Determine the (X, Y) coordinate at the center of the cell enclosing the given text.  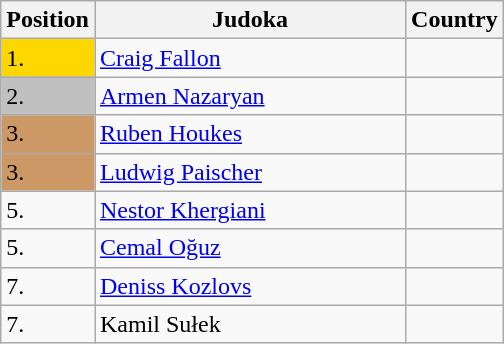
Nestor Khergiani (250, 210)
Ruben Houkes (250, 134)
Position (48, 20)
2. (48, 96)
Craig Fallon (250, 58)
Country (455, 20)
Kamil Sułek (250, 324)
1. (48, 58)
Judoka (250, 20)
Deniss Kozlovs (250, 286)
Armen Nazaryan (250, 96)
Cemal Oğuz (250, 248)
Ludwig Paischer (250, 172)
